Return [x, y] of the center of cell containing provided text 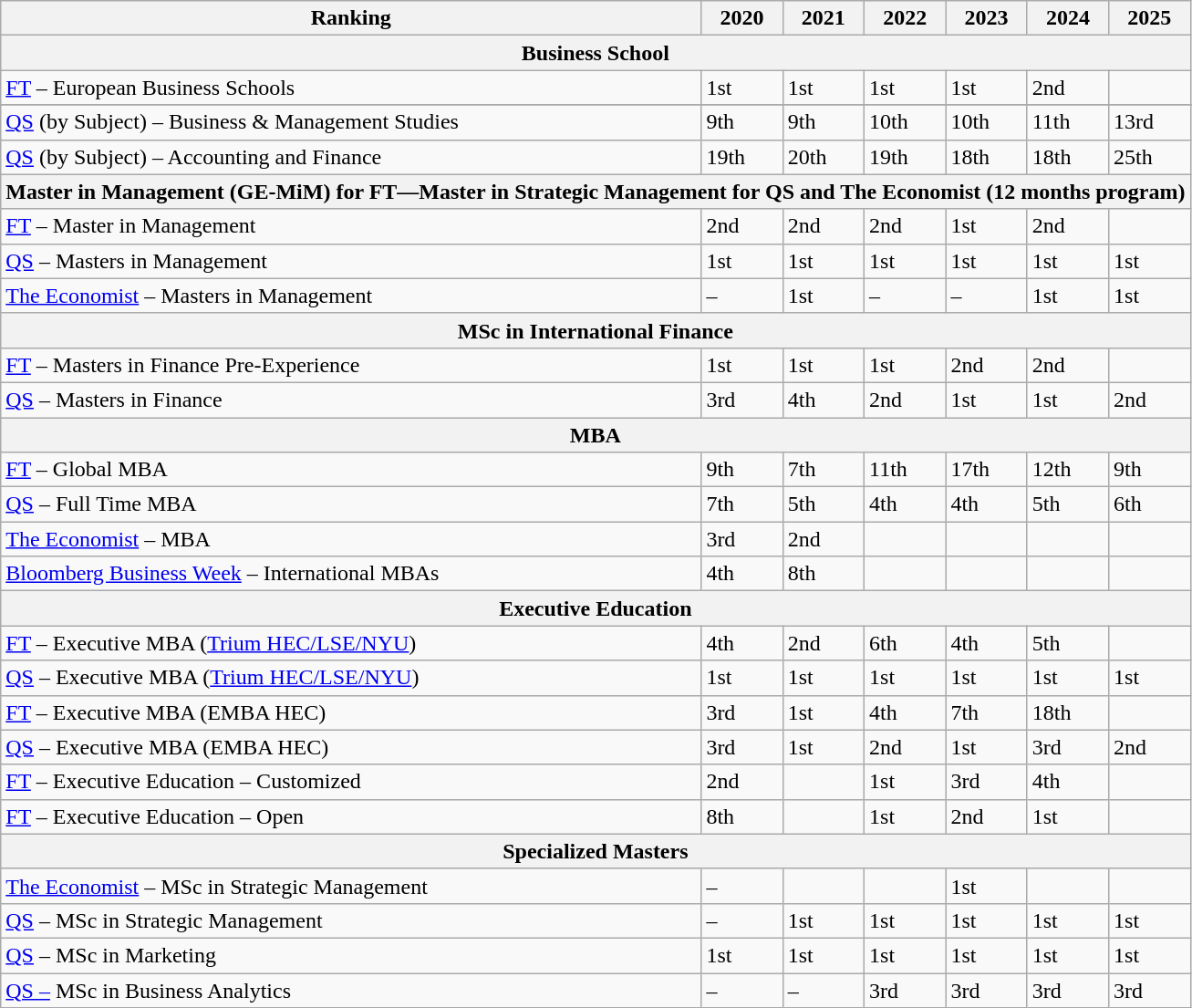
QS – Masters in Management [351, 261]
FT – Global MBA [351, 470]
Master in Management (GE-MiM) for FT—Master in Strategic Management for QS and The Economist (12 months program) [596, 192]
17th [987, 470]
FT – Master in Management [351, 226]
FT – Executive MBA (EMBA HEC) [351, 712]
The Economist – MBA [351, 539]
FT – Executive Education – Customized [351, 782]
FT – European Business Schools [351, 88]
Bloomberg Business Week – International MBAs [351, 574]
FT – Executive MBA (Trium HEC/LSE/NYU) [351, 643]
12th [1067, 470]
QS – MSc in Business Analytics [351, 990]
MSc in International Finance [596, 330]
The Economist – MSc in Strategic Management [351, 886]
2025 [1149, 18]
Executive Education [596, 608]
20th [823, 157]
QS (by Subject) – Accounting and Finance [351, 157]
FT – Masters in Finance Pre-Experience [351, 365]
25th [1149, 157]
QS – MSc in Strategic Management [351, 920]
Specialized Masters [596, 851]
QS – Executive MBA (Trium HEC/LSE/NYU) [351, 678]
2024 [1067, 18]
Ranking [351, 18]
2020 [742, 18]
13rd [1149, 122]
2021 [823, 18]
The Economist – Masters in Management [351, 296]
MBA [596, 435]
QS – MSc in Marketing [351, 955]
2023 [987, 18]
Business School [596, 53]
2022 [905, 18]
FT – Executive Education – Open [351, 816]
QS – Executive MBA (EMBA HEC) [351, 747]
QS – Full Time MBA [351, 504]
QS – Masters in Finance [351, 400]
QS (by Subject) – Business & Management Studies [351, 122]
